Output the [X, Y] coordinate of the center of the cell containing the given text.  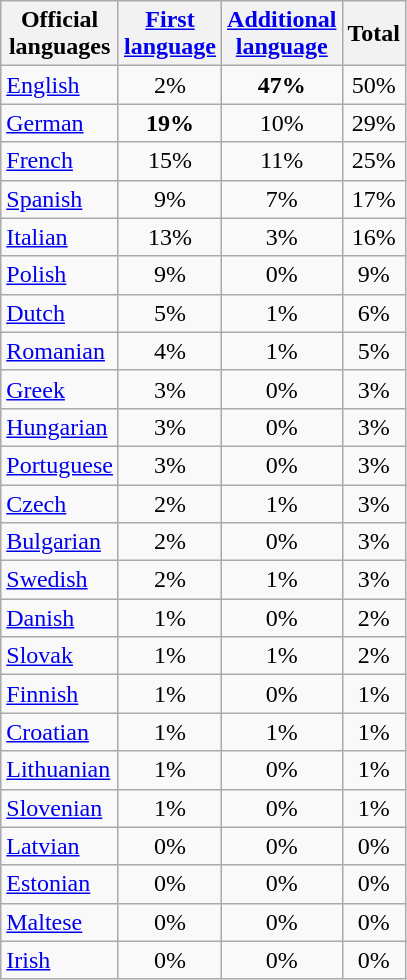
Additionallanguage [282, 34]
Finnish [60, 694]
Irish [60, 960]
Maltese [60, 922]
Hungarian [60, 427]
First language [170, 34]
16% [374, 237]
French [60, 161]
Dutch [60, 313]
Czech [60, 503]
Slovak [60, 656]
11% [282, 161]
Swedish [60, 580]
50% [374, 85]
Estonian [60, 884]
Slovenian [60, 808]
Officiallanguages [60, 34]
7% [282, 199]
10% [282, 123]
Latvian [60, 846]
13% [170, 237]
Spanish [60, 199]
Croatian [60, 732]
4% [170, 351]
15% [170, 161]
Romanian [60, 351]
Italian [60, 237]
6% [374, 313]
Portuguese [60, 465]
Lithuanian [60, 770]
German [60, 123]
Bulgarian [60, 542]
19% [170, 123]
Polish [60, 275]
29% [374, 123]
Greek [60, 389]
47% [282, 85]
English [60, 85]
Danish [60, 618]
17% [374, 199]
Total [374, 34]
25% [374, 161]
